Return [X, Y] of the center of cell containing provided text 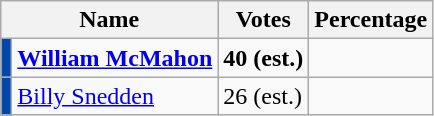
Votes [264, 20]
William McMahon [115, 58]
26 (est.) [264, 96]
Name [110, 20]
40 (est.) [264, 58]
Percentage [371, 20]
Billy Snedden [115, 96]
